Capture the cell that displays the provided text and extract its (x, y) central coordinate. 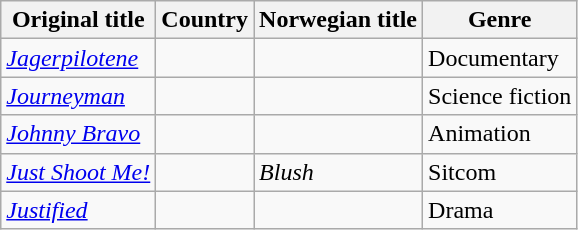
Country (205, 20)
Blush (338, 172)
Norwegian title (338, 20)
Journeyman (78, 96)
Jagerpilotene (78, 58)
Documentary (500, 58)
Sitcom (500, 172)
Drama (500, 210)
Animation (500, 134)
Science fiction (500, 96)
Johnny Bravo (78, 134)
Genre (500, 20)
Original title (78, 20)
Justified (78, 210)
Just Shoot Me! (78, 172)
